Determine the (X, Y) coordinate at the center of the cell enclosing the given text.  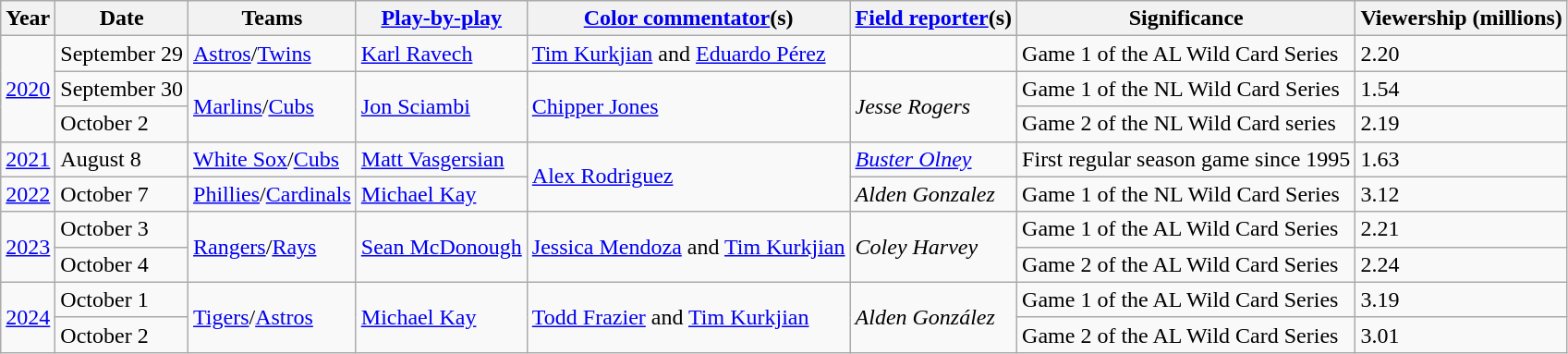
First regular season game since 1995 (1186, 159)
September 29 (122, 54)
Coley Harvey (933, 247)
2.24 (1462, 264)
October 1 (122, 299)
Tigers/Astros (273, 317)
Sean McDonough (442, 247)
Play-by-play (442, 18)
Karl Ravech (442, 54)
1.63 (1462, 159)
Color commentator(s) (688, 18)
Alden González (933, 317)
Matt Vasgersian (442, 159)
3.01 (1462, 335)
Phillies/Cardinals (273, 194)
Buster Olney (933, 159)
3.12 (1462, 194)
October 7 (122, 194)
2.19 (1462, 124)
2.21 (1462, 229)
2024 (28, 317)
Teams (273, 18)
Alex Rodriguez (688, 177)
2020 (28, 89)
Field reporter(s) (933, 18)
Year (28, 18)
Rangers/Rays (273, 247)
2.20 (1462, 54)
October 4 (122, 264)
Jon Sciambi (442, 106)
1.54 (1462, 89)
2021 (28, 159)
Todd Frazier and Tim Kurkjian (688, 317)
Marlins/Cubs (273, 106)
Chipper Jones (688, 106)
3.19 (1462, 299)
Jessica Mendoza and Tim Kurkjian (688, 247)
Astros/Twins (273, 54)
Viewership (millions) (1462, 18)
Date (122, 18)
Tim Kurkjian and Eduardo Pérez (688, 54)
Significance (1186, 18)
Game 2 of the NL Wild Card series (1186, 124)
August 8 (122, 159)
September 30 (122, 89)
2023 (28, 247)
October 3 (122, 229)
White Sox/Cubs (273, 159)
Jesse Rogers (933, 106)
Alden Gonzalez (933, 194)
2022 (28, 194)
